Pinpoint the cell where the given text exists, returning its (X, Y) midpoint coordinate. 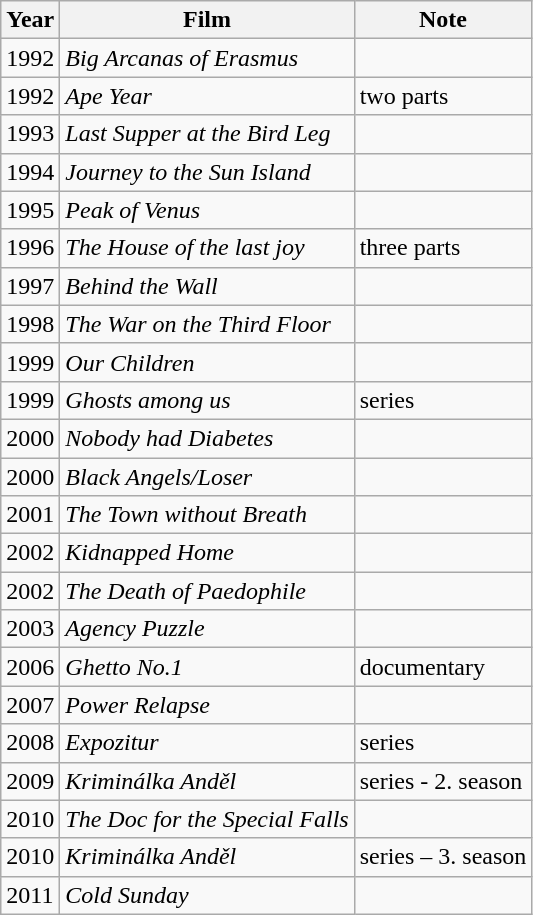
Peak of Venus (207, 210)
Last Supper at the Bird Leg (207, 134)
2009 (30, 781)
Our Children (207, 362)
Black Angels/Loser (207, 477)
Behind the Wall (207, 286)
2008 (30, 743)
Agency Puzzle (207, 629)
Expozitur (207, 743)
The Death of Paedophile (207, 591)
1993 (30, 134)
2003 (30, 629)
Film (207, 20)
Ghetto No.1 (207, 667)
1996 (30, 248)
Year (30, 20)
documentary (443, 667)
The War on the Third Floor (207, 324)
Big Arcanas of Erasmus (207, 58)
The Town without Breath (207, 515)
Kidnapped Home (207, 553)
Cold Sunday (207, 895)
2011 (30, 895)
Ape Year (207, 96)
2001 (30, 515)
1994 (30, 172)
The Doc for the Special Falls (207, 819)
Ghosts among us (207, 400)
two parts (443, 96)
Nobody had Diabetes (207, 438)
The House of the last joy (207, 248)
series – 3. season (443, 857)
Power Relapse (207, 705)
2006 (30, 667)
1997 (30, 286)
1995 (30, 210)
Journey to the Sun Island (207, 172)
Note (443, 20)
series - 2. season (443, 781)
three parts (443, 248)
1998 (30, 324)
2007 (30, 705)
